Find where the given text appears and provide that cell's center as (x, y) coordinate. 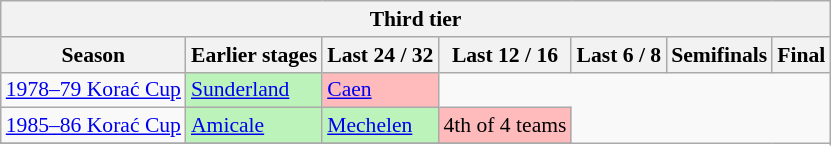
Season (94, 55)
Final (801, 55)
Sunderland (254, 90)
Caen (380, 90)
Amicale (254, 126)
Third tier (416, 19)
Last 6 / 8 (618, 55)
4th of 4 teams (504, 126)
Semifinals (719, 55)
Mechelen (380, 126)
Earlier stages (254, 55)
1978–79 Korać Cup (94, 90)
Last 12 / 16 (504, 55)
1985–86 Korać Cup (94, 126)
Last 24 / 32 (380, 55)
